Pinpoint the cell where the given text exists, returning its [x, y] midpoint coordinate. 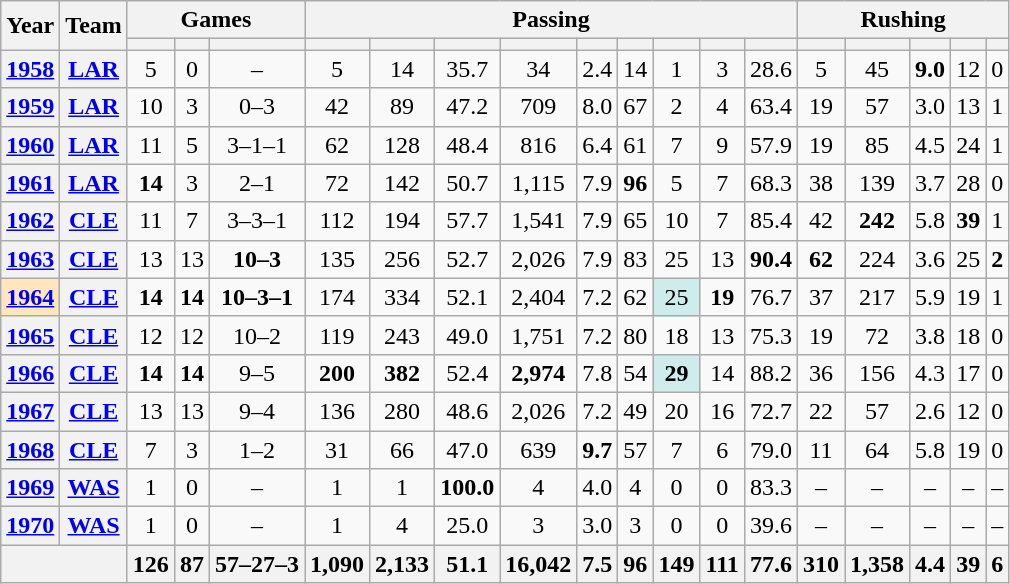
100.0 [468, 488]
3–3–1 [256, 221]
72.7 [770, 411]
194 [402, 221]
88.2 [770, 373]
5.9 [930, 297]
3.6 [930, 259]
142 [402, 183]
85 [876, 145]
57.7 [468, 221]
709 [538, 107]
174 [338, 297]
8.0 [598, 107]
136 [338, 411]
64 [876, 449]
119 [338, 335]
51.1 [468, 564]
1970 [30, 526]
4.0 [598, 488]
1,751 [538, 335]
49.0 [468, 335]
7.5 [598, 564]
200 [338, 373]
1,541 [538, 221]
6.4 [598, 145]
49 [636, 411]
83 [636, 259]
66 [402, 449]
Team [94, 26]
67 [636, 107]
149 [676, 564]
61 [636, 145]
4.3 [930, 373]
639 [538, 449]
111 [722, 564]
2,404 [538, 297]
Passing [552, 20]
2,133 [402, 564]
1958 [30, 69]
22 [820, 411]
48.4 [468, 145]
57.9 [770, 145]
1959 [30, 107]
1962 [30, 221]
2.4 [598, 69]
310 [820, 564]
35.7 [468, 69]
38 [820, 183]
139 [876, 183]
9 [722, 145]
1964 [30, 297]
85.4 [770, 221]
3.8 [930, 335]
1967 [30, 411]
68.3 [770, 183]
135 [338, 259]
1969 [30, 488]
77.6 [770, 564]
47.2 [468, 107]
54 [636, 373]
Games [216, 20]
217 [876, 297]
25.0 [468, 526]
52.7 [468, 259]
2,974 [538, 373]
16 [722, 411]
156 [876, 373]
9.7 [598, 449]
52.4 [468, 373]
76.7 [770, 297]
24 [968, 145]
3–1–1 [256, 145]
47.0 [468, 449]
89 [402, 107]
2.6 [930, 411]
242 [876, 221]
9–4 [256, 411]
1963 [30, 259]
0–3 [256, 107]
20 [676, 411]
29 [676, 373]
16,042 [538, 564]
10–3–1 [256, 297]
90.4 [770, 259]
112 [338, 221]
39.6 [770, 526]
50.7 [468, 183]
816 [538, 145]
1,358 [876, 564]
75.3 [770, 335]
45 [876, 69]
31 [338, 449]
1965 [30, 335]
1966 [30, 373]
280 [402, 411]
34 [538, 69]
256 [402, 259]
17 [968, 373]
9.0 [930, 69]
382 [402, 373]
80 [636, 335]
37 [820, 297]
1961 [30, 183]
10–2 [256, 335]
Rushing [902, 20]
224 [876, 259]
7.8 [598, 373]
87 [192, 564]
48.6 [468, 411]
57–27–3 [256, 564]
36 [820, 373]
1968 [30, 449]
1,090 [338, 564]
52.1 [468, 297]
3.7 [930, 183]
4.5 [930, 145]
9–5 [256, 373]
126 [150, 564]
2–1 [256, 183]
28.6 [770, 69]
243 [402, 335]
334 [402, 297]
1–2 [256, 449]
1960 [30, 145]
4.4 [930, 564]
1,115 [538, 183]
10–3 [256, 259]
79.0 [770, 449]
65 [636, 221]
128 [402, 145]
Year [30, 26]
83.3 [770, 488]
28 [968, 183]
63.4 [770, 107]
